Identify which cell holds the provided text, then report its (X, Y) central coordinate. 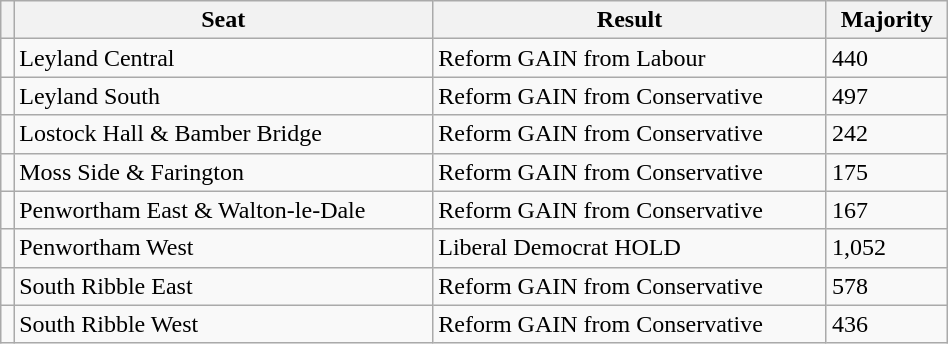
Penwortham East & Walton-le-Dale (224, 210)
440 (886, 58)
242 (886, 134)
Reform GAIN from Labour (630, 58)
175 (886, 172)
1,052 (886, 248)
167 (886, 210)
South Ribble West (224, 324)
Lostock Hall & Bamber Bridge (224, 134)
Liberal Democrat HOLD (630, 248)
Seat (224, 20)
Leyland South (224, 96)
Leyland Central (224, 58)
Result (630, 20)
South Ribble East (224, 286)
Penwortham West (224, 248)
497 (886, 96)
Majority (886, 20)
578 (886, 286)
Moss Side & Farington (224, 172)
436 (886, 324)
